For the text-containing cell, return its midpoint in (X, Y) coordinate format. 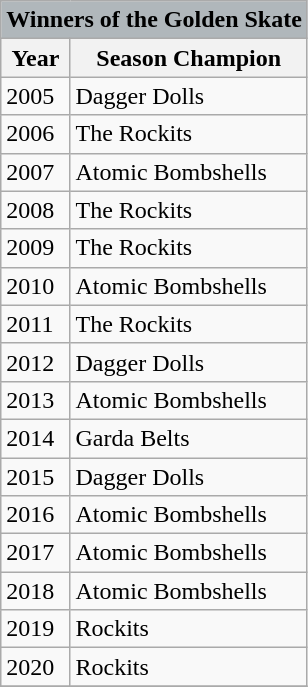
2019 (36, 629)
2012 (36, 362)
2014 (36, 438)
2017 (36, 553)
2006 (36, 134)
2020 (36, 667)
Season Champion (188, 58)
2009 (36, 248)
Year (36, 58)
Winners of the Golden Skate (154, 20)
2016 (36, 515)
Garda Belts (188, 438)
2013 (36, 400)
2005 (36, 96)
2010 (36, 286)
2018 (36, 591)
2011 (36, 324)
2008 (36, 210)
2007 (36, 172)
2015 (36, 477)
